Capture the cell that displays the provided text and extract its [X, Y] central coordinate. 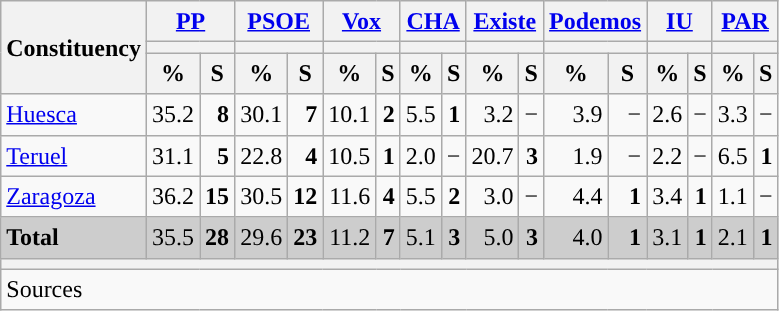
5 [218, 156]
3.0 [492, 196]
1.1 [732, 196]
Zaragoza [74, 196]
Existe [505, 22]
2.0 [420, 156]
15 [218, 196]
30.1 [262, 114]
Sources [390, 290]
29.6 [262, 238]
1.9 [576, 156]
6.5 [732, 156]
22.8 [262, 156]
35.2 [172, 114]
2.1 [732, 238]
Huesca [74, 114]
12 [306, 196]
28 [218, 238]
Teruel [74, 156]
3.9 [576, 114]
3.1 [668, 238]
36.2 [172, 196]
Podemos [596, 22]
Vox [362, 22]
3.4 [668, 196]
CHA [433, 22]
4.4 [576, 196]
35.5 [172, 238]
PP [190, 22]
8 [218, 114]
5.1 [420, 238]
IU [680, 22]
2.6 [668, 114]
10.5 [350, 156]
5.0 [492, 238]
4.0 [576, 238]
3.3 [732, 114]
PSOE [279, 22]
2.2 [668, 156]
11.6 [350, 196]
3.2 [492, 114]
PAR [745, 22]
Total [74, 238]
10.1 [350, 114]
30.5 [262, 196]
23 [306, 238]
20.7 [492, 156]
Constituency [74, 48]
11.2 [350, 238]
31.1 [172, 156]
